Locate the cell with the specified text and output its [X, Y] center coordinate. 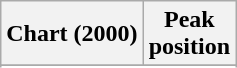
Peakposition [189, 34]
Chart (2000) [72, 34]
